Provide the (X, Y) coordinate of the cell's center where the given text is located.  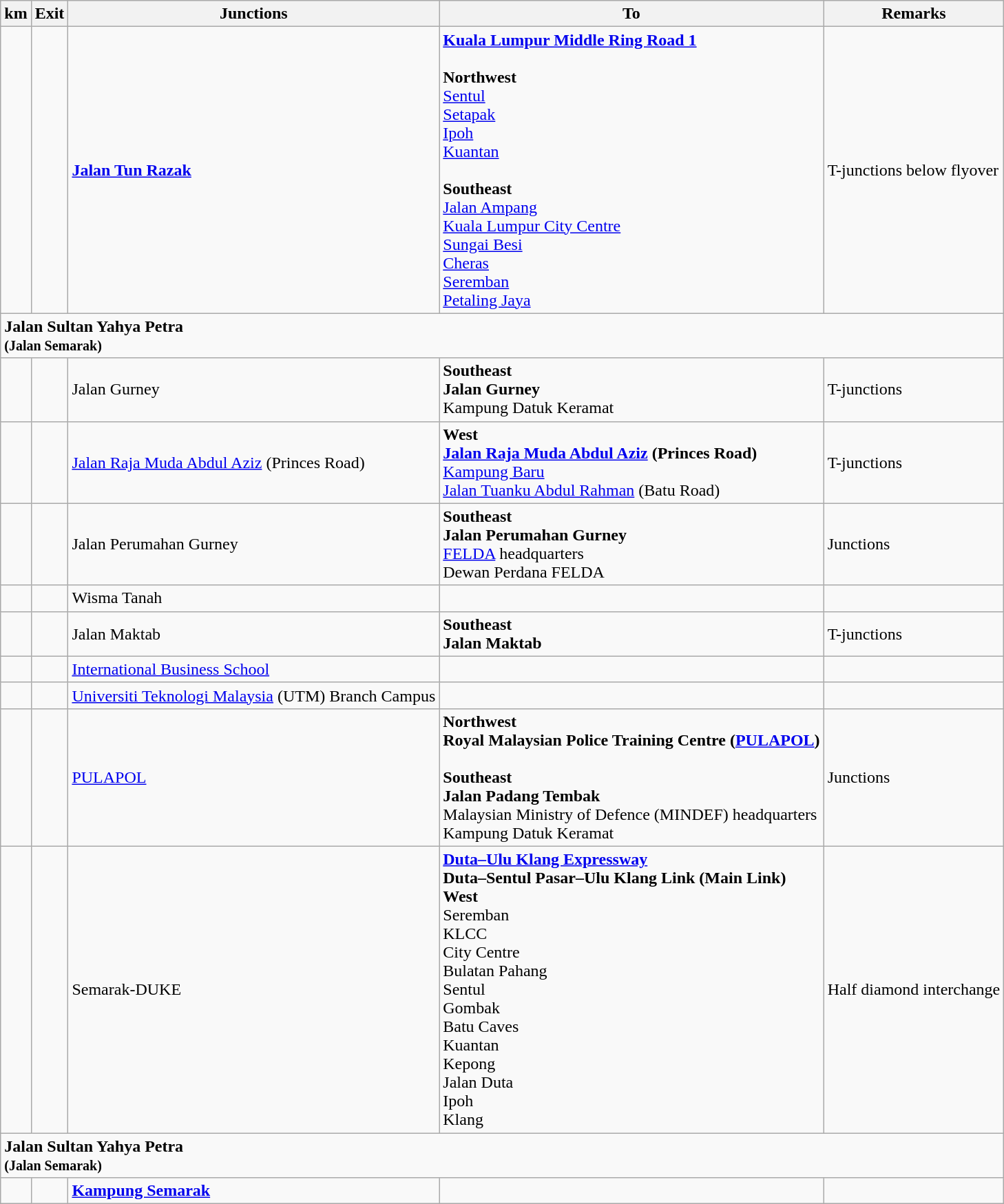
T-junctions below flyover (914, 170)
Remarks (914, 14)
SoutheastJalan GurneyKampung Datuk Keramat (631, 390)
Kampung Semarak (253, 1191)
Exit (50, 14)
Half diamond interchange (914, 989)
km (16, 14)
Jalan Gurney (253, 390)
SoutheastJalan Maktab (631, 633)
Kuala Lumpur Middle Ring Road 1NorthwestSentulSetapakIpohKuantanSoutheastJalan AmpangKuala Lumpur City CentreSungai BesiCherasSerembanPetaling Jaya (631, 170)
Semarak-DUKE (253, 989)
International Business School (253, 669)
PULAPOL (253, 777)
Jalan Tun Razak (253, 170)
Wisma Tanah (253, 598)
Jalan Perumahan Gurney (253, 544)
Universiti Teknologi Malaysia (UTM) Branch Campus (253, 695)
WestJalan Raja Muda Abdul Aziz (Princes Road)Kampung BaruJalan Tuanku Abdul Rahman (Batu Road) (631, 463)
Jalan Maktab (253, 633)
Jalan Raja Muda Abdul Aziz (Princes Road) (253, 463)
SoutheastJalan Perumahan GurneyFELDA headquartersDewan Perdana FELDA (631, 544)
To (631, 14)
